Find where the given text appears and provide that cell's center as [X, Y] coordinate. 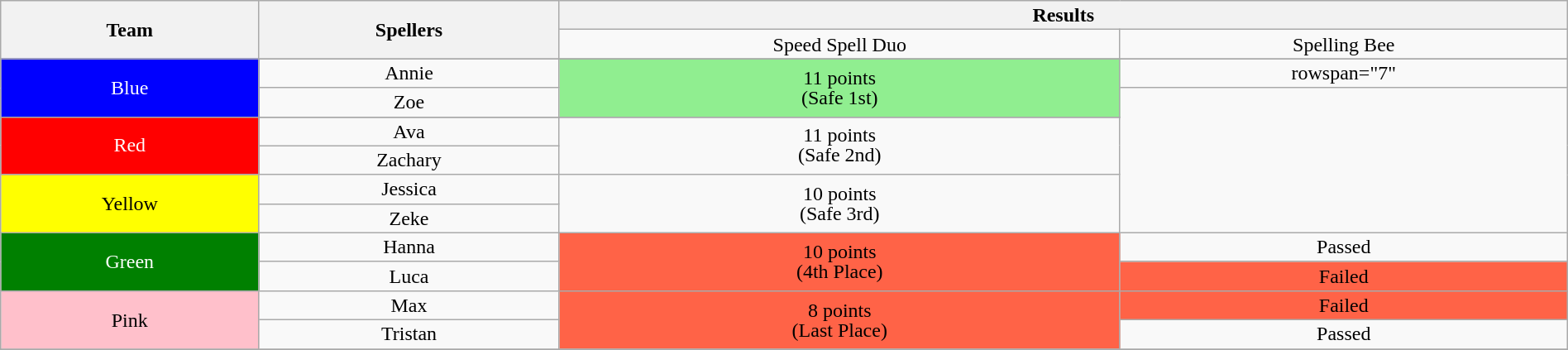
Green [130, 261]
Yellow [130, 204]
Ava [409, 131]
Tristan [409, 334]
Red [130, 146]
8 points(Last Place) [839, 319]
rowspan="7" [1343, 73]
Max [409, 304]
Blue [130, 88]
Zachary [409, 161]
Team [130, 30]
Jessica [409, 189]
Results [1064, 15]
Pink [130, 319]
Zoe [409, 103]
11 points(Safe 1st) [839, 88]
Zeke [409, 218]
Annie [409, 73]
10 points(4th Place) [839, 261]
11 points(Safe 2nd) [839, 146]
Spelling Bee [1343, 45]
Hanna [409, 247]
10 points(Safe 3rd) [839, 204]
Speed Spell Duo [839, 45]
Luca [409, 276]
Spellers [409, 30]
